Return [X, Y] of the center of cell containing provided text 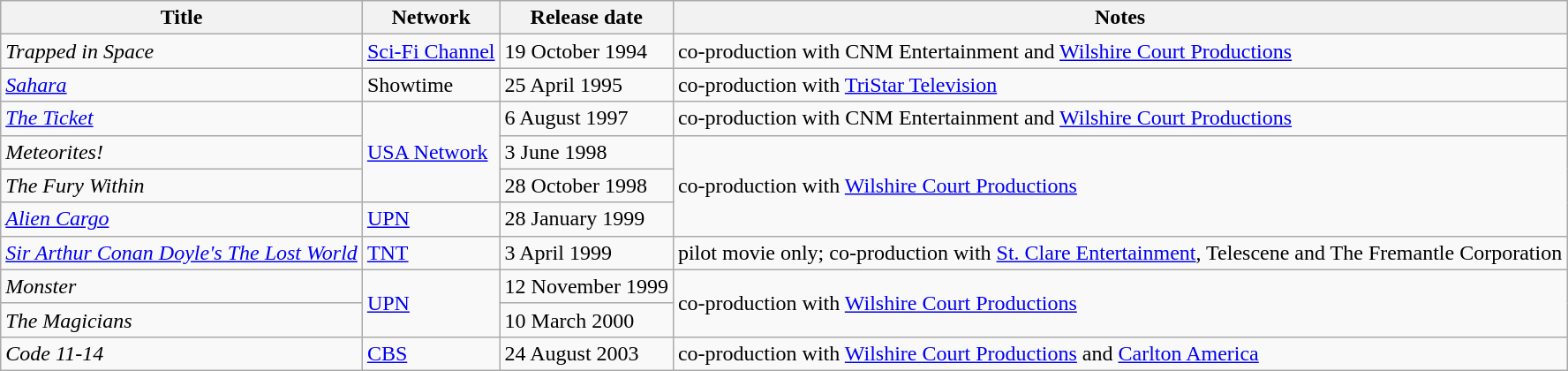
co-production with Wilshire Court Productions and Carlton America [1119, 353]
28 October 1998 [586, 185]
The Magicians [182, 320]
Title [182, 18]
USA Network [431, 152]
The Ticket [182, 118]
Network [431, 18]
3 April 1999 [586, 253]
pilot movie only; co-production with St. Clare Entertainment, Telescene and The Fremantle Corporation [1119, 253]
25 April 1995 [586, 85]
3 June 1998 [586, 152]
Trapped in Space [182, 51]
28 January 1999 [586, 219]
12 November 1999 [586, 286]
10 March 2000 [586, 320]
Alien Cargo [182, 219]
TNT [431, 253]
6 August 1997 [586, 118]
The Fury Within [182, 185]
Sir Arthur Conan Doyle's The Lost World [182, 253]
Notes [1119, 18]
24 August 2003 [586, 353]
Monster [182, 286]
Release date [586, 18]
19 October 1994 [586, 51]
Meteorites! [182, 152]
Code 11-14 [182, 353]
Sahara [182, 85]
CBS [431, 353]
co-production with TriStar Television [1119, 85]
Showtime [431, 85]
Sci-Fi Channel [431, 51]
